Identify which cell holds the provided text, then report its (X, Y) central coordinate. 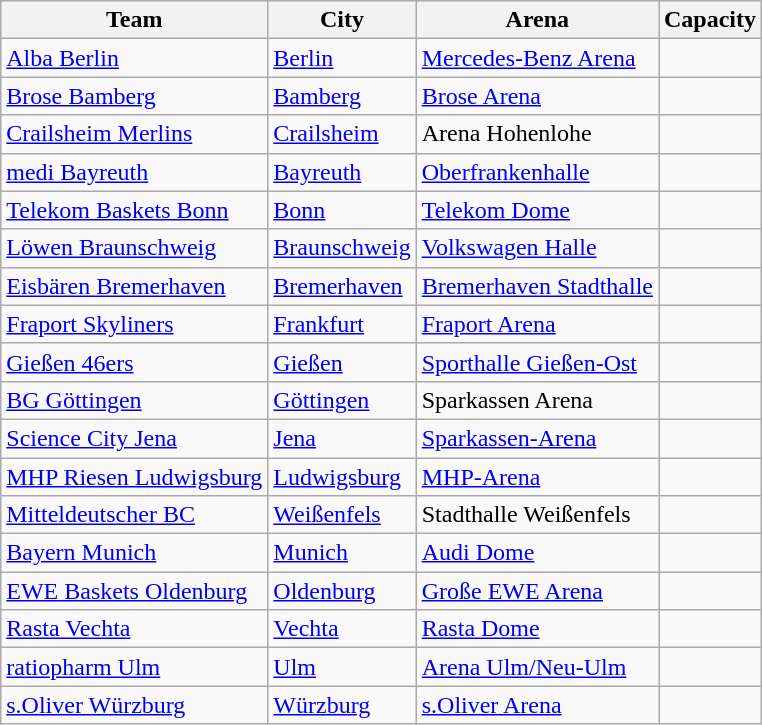
Göttingen (342, 400)
Weißenfels (342, 515)
Oberfrankenhalle (537, 172)
Crailsheim Merlins (134, 134)
Frankfurt (342, 324)
Sporthalle Gießen-Ost (537, 362)
Arena Hohenlohe (537, 134)
Bonn (342, 210)
City (342, 20)
Fraport Arena (537, 324)
Sparkassen-Arena (537, 438)
Fraport Skyliners (134, 324)
medi Bayreuth (134, 172)
Capacity (710, 20)
Löwen Braunschweig (134, 248)
Ludwigsburg (342, 477)
Audi Dome (537, 553)
Sparkassen Arena (537, 400)
Gießen 46ers (134, 362)
s.Oliver Arena (537, 705)
Alba Berlin (134, 58)
Telekom Baskets Bonn (134, 210)
Ulm (342, 667)
Telekom Dome (537, 210)
Vechta (342, 629)
Bayreuth (342, 172)
Rasta Dome (537, 629)
Mercedes-Benz Arena (537, 58)
Arena Ulm/Neu-Ulm (537, 667)
Große EWE Arena (537, 591)
Brose Arena (537, 96)
Rasta Vechta (134, 629)
Mitteldeutscher BC (134, 515)
Bayern Munich (134, 553)
Science City Jena (134, 438)
Team (134, 20)
MHP-Arena (537, 477)
Bamberg (342, 96)
Jena (342, 438)
Berlin (342, 58)
BG Göttingen (134, 400)
Volkswagen Halle (537, 248)
Bremerhaven Stadthalle (537, 286)
Stadthalle Weißenfels (537, 515)
Arena (537, 20)
Eisbären Bremerhaven (134, 286)
Crailsheim (342, 134)
Braunschweig (342, 248)
ratiopharm Ulm (134, 667)
Brose Bamberg (134, 96)
Gießen (342, 362)
s.Oliver Würzburg (134, 705)
Bremerhaven (342, 286)
Munich (342, 553)
MHP Riesen Ludwigsburg (134, 477)
Oldenburg (342, 591)
Würzburg (342, 705)
EWE Baskets Oldenburg (134, 591)
